Output the (X, Y) coordinate of the center of the cell containing the given text.  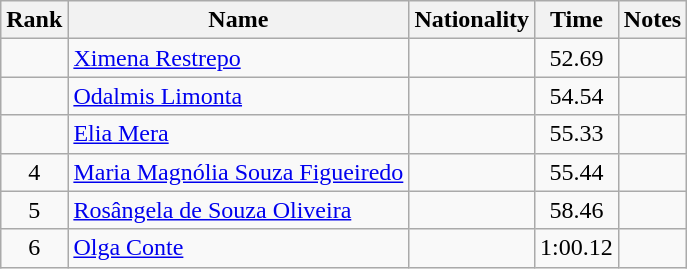
52.69 (577, 58)
54.54 (577, 96)
Nationality (472, 20)
Ximena Restrepo (238, 58)
Maria Magnólia Souza Figueiredo (238, 172)
Name (238, 20)
Elia Mera (238, 134)
Notes (652, 20)
55.44 (577, 172)
1:00.12 (577, 248)
Olga Conte (238, 248)
55.33 (577, 134)
Odalmis Limonta (238, 96)
6 (34, 248)
58.46 (577, 210)
4 (34, 172)
Rosângela de Souza Oliveira (238, 210)
Time (577, 20)
5 (34, 210)
Rank (34, 20)
